Return [x, y] of the center of cell containing provided text 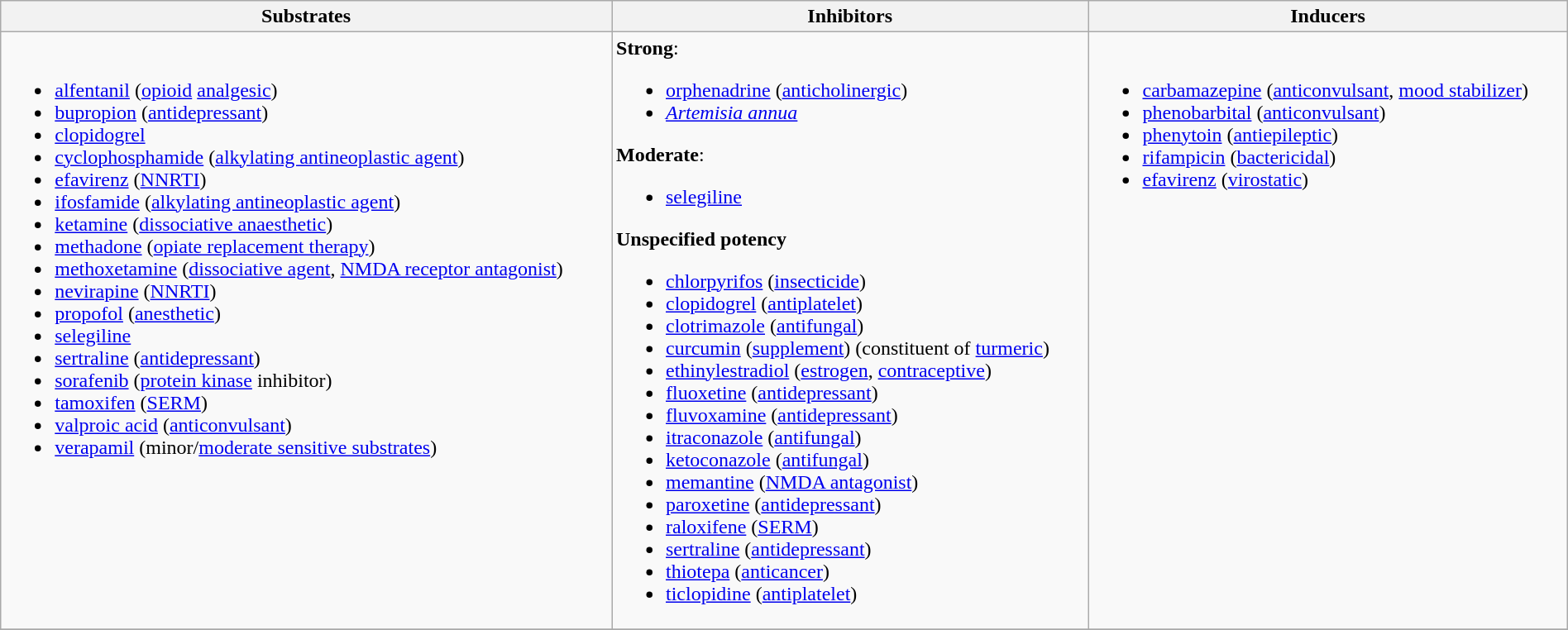
Inhibitors [850, 17]
carbamazepine (anticonvulsant, mood stabilizer)phenobarbital (anticonvulsant)phenytoin (antiepileptic)rifampicin (bactericidal)efavirenz (virostatic) [1328, 331]
Substrates [306, 17]
Inducers [1328, 17]
